Return [x, y] of the center of cell containing provided text 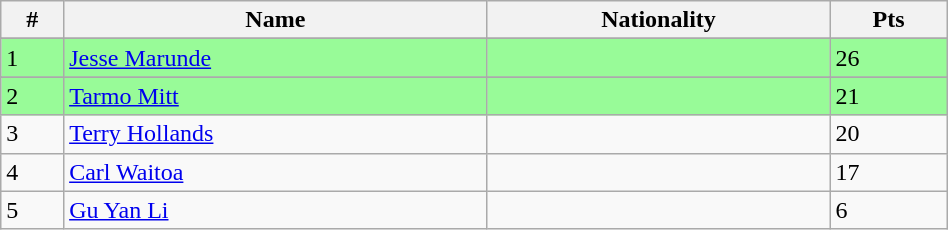
Name [276, 20]
# [32, 20]
2 [32, 96]
6 [888, 210]
1 [32, 58]
21 [888, 96]
Terry Hollands [276, 134]
Jesse Marunde [276, 58]
20 [888, 134]
4 [32, 172]
5 [32, 210]
26 [888, 58]
Gu Yan Li [276, 210]
17 [888, 172]
Pts [888, 20]
Nationality [658, 20]
3 [32, 134]
Carl Waitoa [276, 172]
Tarmo Mitt [276, 96]
